Return [X, Y] of the center of cell containing provided text 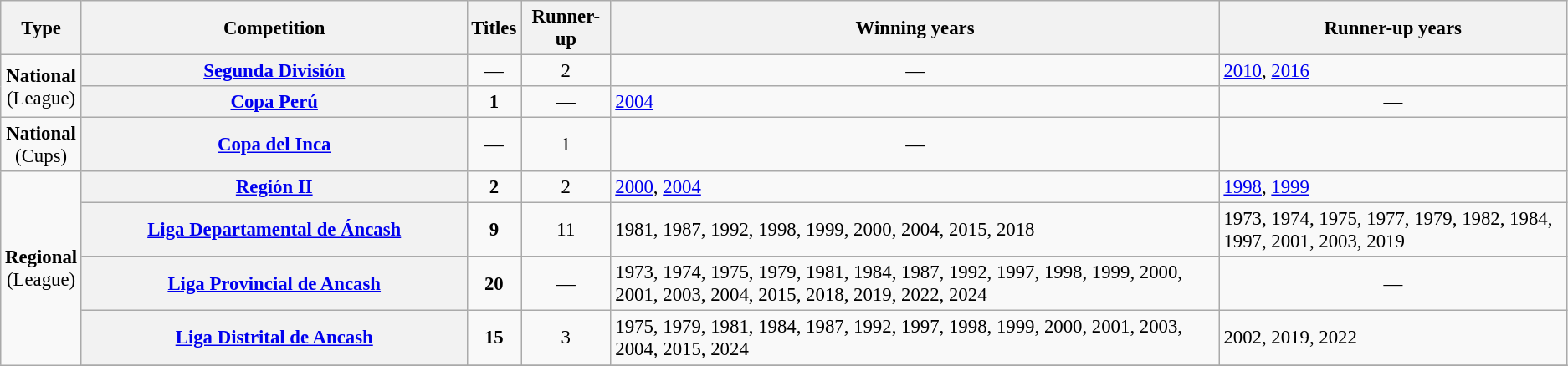
National(League) [42, 87]
Titles [494, 28]
Liga Departamental de Áncash [274, 231]
1973, 1974, 1975, 1979, 1981, 1984, 1987, 1992, 1997, 1998, 1999, 2000, 2001, 2003, 2004, 2015, 2018, 2019, 2022, 2024 [915, 284]
Runner-up years [1392, 28]
Winning years [915, 28]
Regional(League) [42, 267]
Runner-up [566, 28]
Competition [274, 28]
2002, 2019, 2022 [1392, 338]
Segunda División [274, 71]
Copa Perú [274, 102]
National(Cups) [42, 145]
Región II [274, 187]
9 [494, 231]
1998, 1999 [1392, 187]
Liga Distrital de Ancash [274, 338]
2004 [915, 102]
3 [566, 338]
Liga Provincial de Ancash [274, 284]
11 [566, 231]
2010, 2016 [1392, 71]
Copa del Inca [274, 145]
1981, 1987, 1992, 1998, 1999, 2000, 2004, 2015, 2018 [915, 231]
15 [494, 338]
Type [42, 28]
1975, 1979, 1981, 1984, 1987, 1992, 1997, 1998, 1999, 2000, 2001, 2003, 2004, 2015, 2024 [915, 338]
2000, 2004 [915, 187]
20 [494, 284]
1973, 1974, 1975, 1977, 1979, 1982, 1984, 1997, 2001, 2003, 2019 [1392, 231]
